Search for the cell housing the specified text and yield its (x, y) center coordinate. 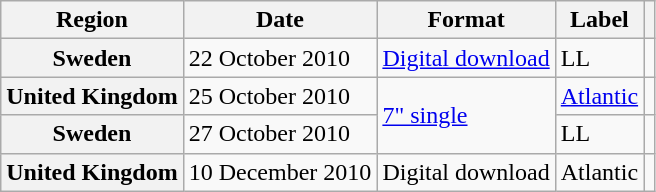
25 October 2010 (280, 96)
27 October 2010 (280, 134)
Region (92, 20)
Format (466, 20)
Label (599, 20)
22 October 2010 (280, 58)
7" single (466, 115)
10 December 2010 (280, 172)
Date (280, 20)
